Determine the (x, y) coordinate at the center of the cell enclosing the given text.  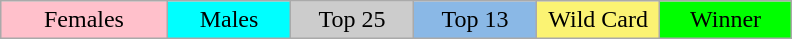
Wild Card (598, 20)
Females (84, 20)
Top 25 (352, 20)
Winner (726, 20)
Top 13 (476, 20)
Males (228, 20)
